Pinpoint the cell where the given text exists, returning its (x, y) midpoint coordinate. 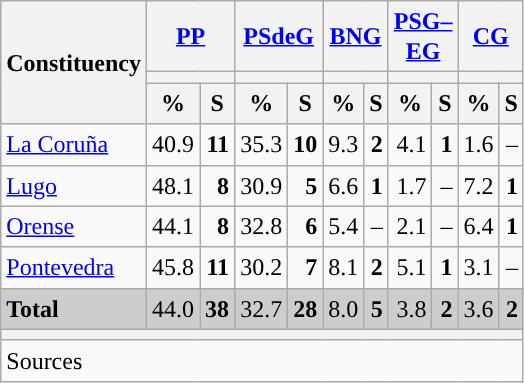
45.8 (172, 268)
5.4 (344, 226)
8.1 (344, 268)
Orense (74, 226)
32.7 (262, 308)
30.9 (262, 186)
3.8 (410, 308)
28 (306, 308)
La Coruña (74, 144)
3.1 (478, 268)
Total (74, 308)
8.0 (344, 308)
Sources (262, 360)
48.1 (172, 186)
BNG (356, 36)
Constituency (74, 62)
5.1 (410, 268)
4.1 (410, 144)
3.6 (478, 308)
Pontevedra (74, 268)
Lugo (74, 186)
1.7 (410, 186)
9.3 (344, 144)
1.6 (478, 144)
44.1 (172, 226)
7 (306, 268)
32.8 (262, 226)
40.9 (172, 144)
38 (218, 308)
2.1 (410, 226)
6.4 (478, 226)
7.2 (478, 186)
PP (190, 36)
6 (306, 226)
PSdeG (279, 36)
44.0 (172, 308)
10 (306, 144)
PSG–EG (423, 36)
6.6 (344, 186)
CG (490, 36)
30.2 (262, 268)
35.3 (262, 144)
